Return [x, y] of the center of cell containing provided text 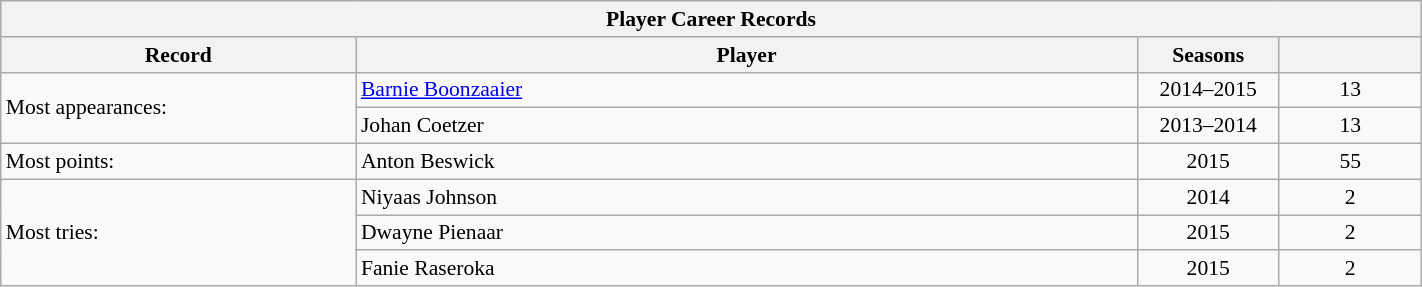
Player [746, 55]
Barnie Boonzaaier [746, 90]
Dwayne Pienaar [746, 233]
2014 [1208, 197]
2013–2014 [1208, 126]
Anton Beswick [746, 162]
Most tries: [178, 232]
Fanie Raseroka [746, 269]
Seasons [1208, 55]
Record [178, 55]
55 [1350, 162]
Johan Coetzer [746, 126]
Most appearances: [178, 108]
Most points: [178, 162]
2014–2015 [1208, 90]
Player Career Records [711, 19]
Niyaas Johnson [746, 197]
